Provide the [x, y] coordinate of the cell's center where the given text is located.  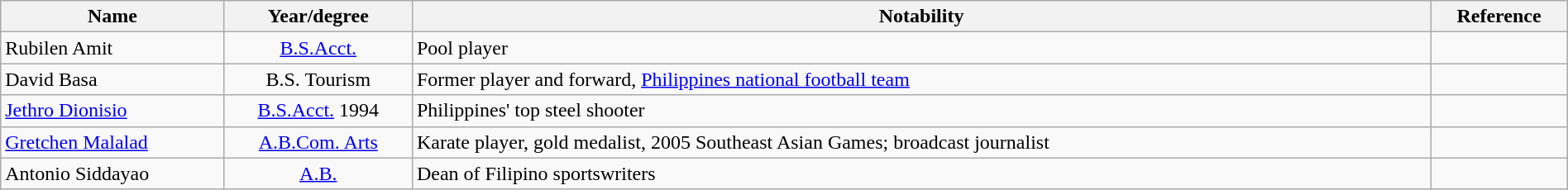
Antonio Siddayao [112, 173]
B.S.Acct. [318, 48]
Karate player, gold medalist, 2005 Southeast Asian Games; broadcast journalist [921, 142]
Reference [1499, 17]
Year/degree [318, 17]
Name [112, 17]
Notability [921, 17]
B.S. Tourism [318, 79]
Rubilen Amit [112, 48]
Jethro Dionisio [112, 111]
Philippines' top steel shooter [921, 111]
A.B. [318, 173]
A.B.Com. Arts [318, 142]
David Basa [112, 79]
Former player and forward, Philippines national football team [921, 79]
B.S.Acct. 1994 [318, 111]
Dean of Filipino sportswriters [921, 173]
Pool player [921, 48]
Gretchen Malalad [112, 142]
